Return (X, Y) of the center of cell containing provided text 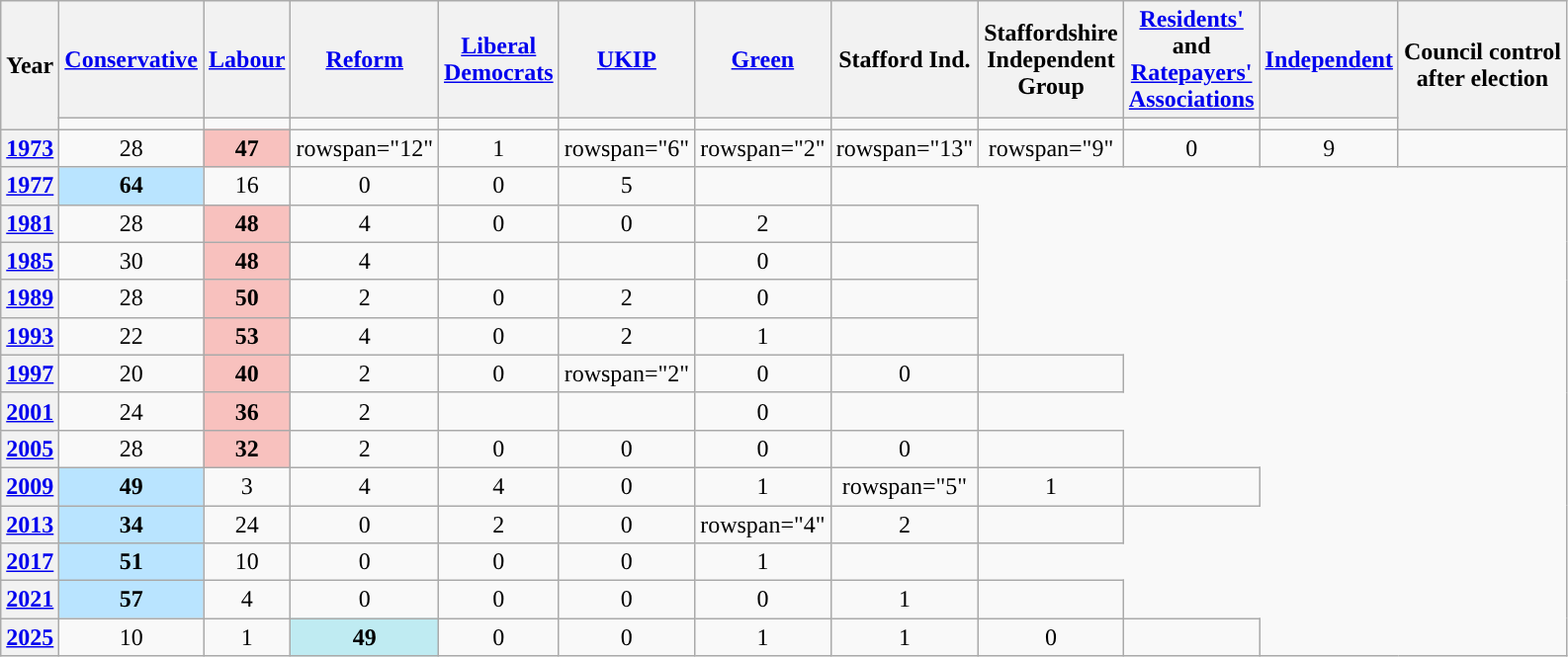
22 (131, 336)
16 (247, 186)
Stafford Ind. (905, 59)
64 (131, 186)
5 (627, 186)
32 (247, 449)
Residents' and Ratepayers' Associations (1191, 59)
51 (131, 562)
1981 (30, 223)
2017 (30, 562)
2013 (30, 525)
9 (1329, 148)
2005 (30, 449)
34 (131, 525)
Liberal Democrats (498, 59)
1973 (30, 148)
47 (247, 148)
rowspan="6" (627, 148)
rowspan="12" (365, 148)
1977 (30, 186)
1997 (30, 373)
Staffordshire Independent Group (1052, 59)
40 (247, 373)
2025 (30, 637)
Year (30, 65)
Reform (365, 59)
2009 (30, 486)
3 (247, 486)
Labour (247, 59)
2001 (30, 411)
1989 (30, 298)
rowspan="13" (905, 148)
rowspan="9" (1052, 148)
1993 (30, 336)
30 (131, 261)
rowspan="5" (905, 486)
20 (131, 373)
rowspan="4" (763, 525)
UKIP (627, 59)
Green (763, 59)
Conservative (131, 59)
1985 (30, 261)
53 (247, 336)
Council controlafter election (1482, 65)
36 (247, 411)
Independent (1329, 59)
50 (247, 298)
2021 (30, 600)
57 (131, 600)
